Locate the cell with the specified text and output its (x, y) center coordinate. 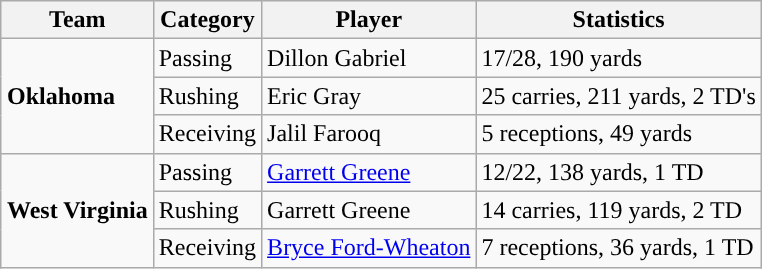
Dillon Gabriel (369, 58)
14 carries, 119 yards, 2 TD (618, 210)
Player (369, 20)
Eric Gray (369, 96)
Team (77, 20)
Statistics (618, 20)
25 carries, 211 yards, 2 TD's (618, 96)
17/28, 190 yards (618, 58)
5 receptions, 49 yards (618, 134)
Oklahoma (77, 96)
Category (207, 20)
Jalil Farooq (369, 134)
West Virginia (77, 210)
Bryce Ford-Wheaton (369, 248)
12/22, 138 yards, 1 TD (618, 172)
7 receptions, 36 yards, 1 TD (618, 248)
